Scan for the cell matching the given text and deliver its [x, y] coordinate at center. 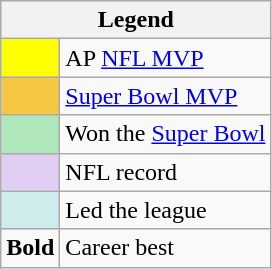
Won the Super Bowl [166, 134]
Led the league [166, 210]
NFL record [166, 172]
AP NFL MVP [166, 58]
Career best [166, 248]
Legend [136, 20]
Super Bowl MVP [166, 96]
Bold [30, 248]
